Capture the cell that displays the provided text and extract its (X, Y) central coordinate. 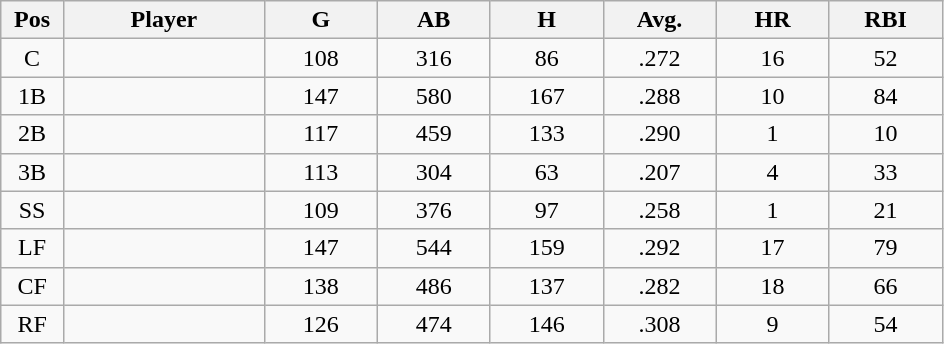
486 (434, 286)
.282 (660, 286)
Avg. (660, 20)
.272 (660, 58)
3B (32, 172)
544 (434, 248)
66 (886, 286)
86 (546, 58)
133 (546, 134)
Player (164, 20)
167 (546, 96)
21 (886, 210)
459 (434, 134)
109 (320, 210)
H (546, 20)
474 (434, 324)
.308 (660, 324)
52 (886, 58)
18 (772, 286)
113 (320, 172)
.288 (660, 96)
304 (434, 172)
CF (32, 286)
LF (32, 248)
C (32, 58)
2B (32, 134)
.258 (660, 210)
9 (772, 324)
4 (772, 172)
97 (546, 210)
138 (320, 286)
16 (772, 58)
580 (434, 96)
54 (886, 324)
Pos (32, 20)
146 (546, 324)
RF (32, 324)
AB (434, 20)
63 (546, 172)
1B (32, 96)
108 (320, 58)
SS (32, 210)
159 (546, 248)
79 (886, 248)
117 (320, 134)
316 (434, 58)
137 (546, 286)
.292 (660, 248)
126 (320, 324)
33 (886, 172)
RBI (886, 20)
HR (772, 20)
376 (434, 210)
.290 (660, 134)
17 (772, 248)
G (320, 20)
84 (886, 96)
.207 (660, 172)
